Pinpoint the cell where the given text exists, returning its (X, Y) midpoint coordinate. 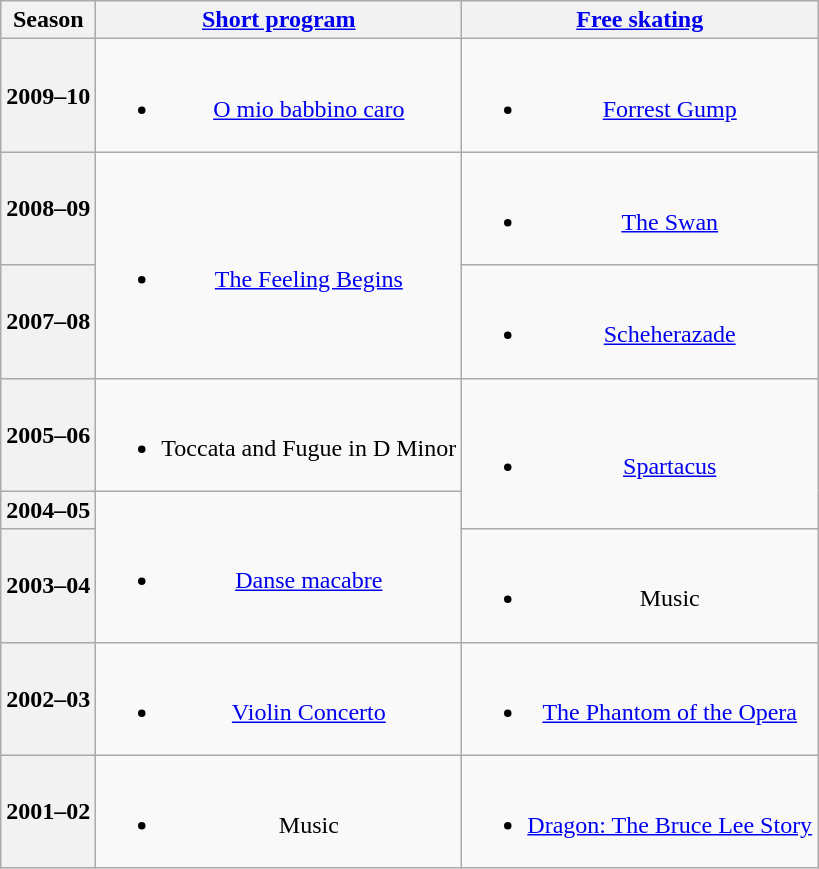
2005–06 (48, 434)
Violin Concerto (279, 698)
Toccata and Fugue in D Minor (279, 434)
2003–04 (48, 586)
The Feeling Begins (279, 265)
2004–05 (48, 510)
2009–10 (48, 96)
Dragon: The Bruce Lee Story (640, 812)
2008–09 (48, 208)
Spartacus (640, 454)
Short program (279, 20)
Danse macabre (279, 566)
The Swan (640, 208)
Free skating (640, 20)
2001–02 (48, 812)
The Phantom of the Opera (640, 698)
2007–08 (48, 322)
Scheherazade (640, 322)
Season (48, 20)
O mio babbino caro (279, 96)
2002–03 (48, 698)
Forrest Gump (640, 96)
